For the text-containing cell, return its midpoint in [x, y] coordinate format. 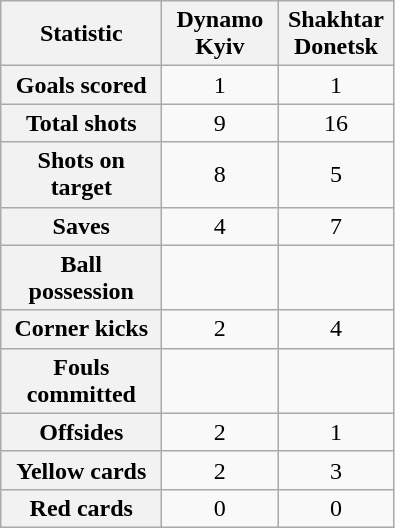
Yellow cards [82, 470]
5 [336, 174]
Offsides [82, 432]
16 [336, 123]
3 [336, 470]
Total shots [82, 123]
Corner kicks [82, 329]
8 [220, 174]
Ball possession [82, 278]
9 [220, 123]
Fouls committed [82, 380]
Shakhtar Donetsk [336, 34]
Goals scored [82, 85]
Saves [82, 226]
Shots on target [82, 174]
Statistic [82, 34]
Dynamo Kyiv [220, 34]
7 [336, 226]
Red cards [82, 508]
